Locate the cell with the specified text and output its [x, y] center coordinate. 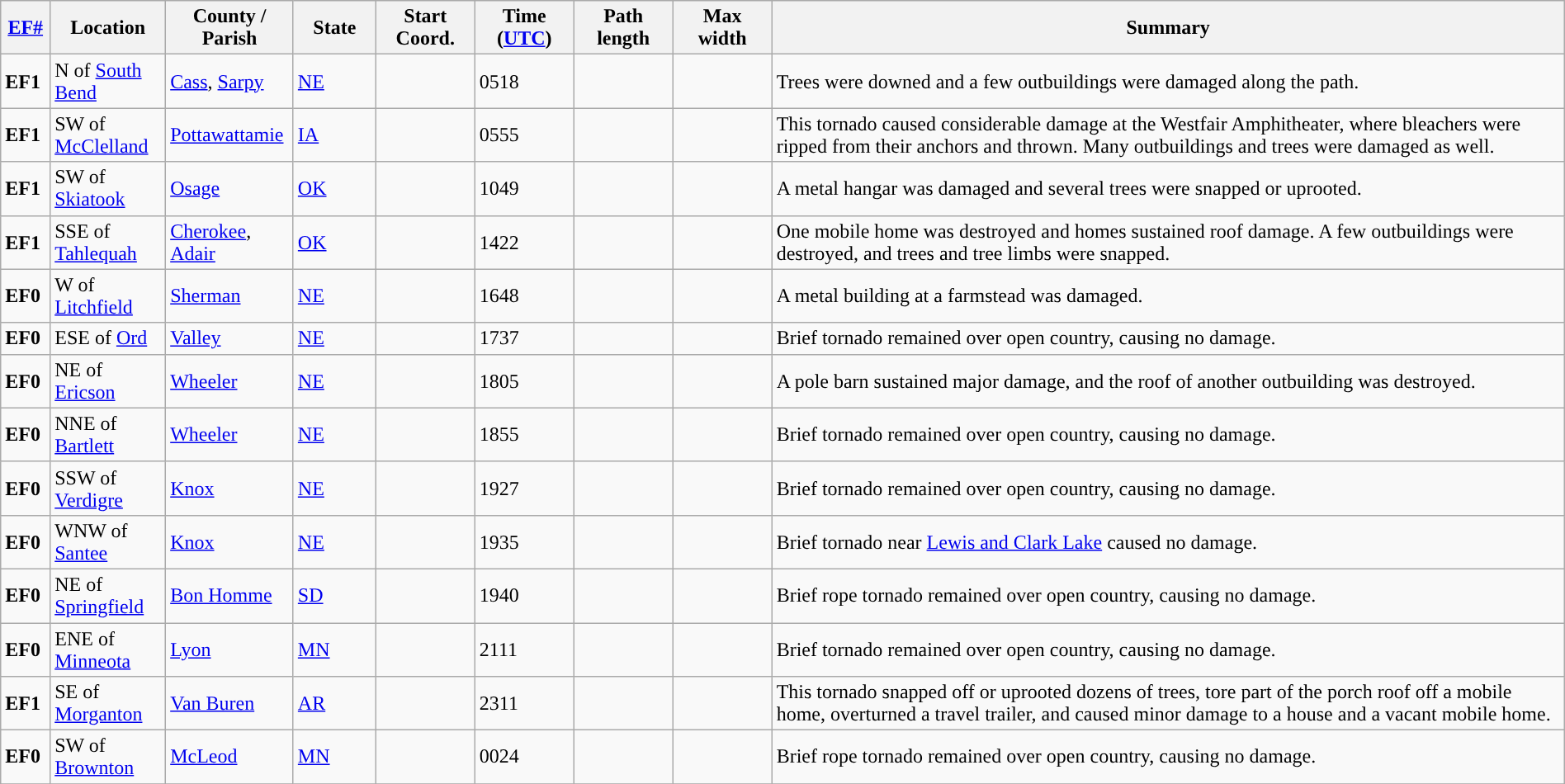
2111 [524, 649]
Lyon [229, 649]
Bon Homme [229, 596]
Osage [229, 188]
1855 [524, 434]
State [334, 28]
SSW of Verdigre [108, 489]
Sherman [229, 295]
Brief tornado near Lewis and Clark Lake caused no damage. [1168, 541]
Start Coord. [425, 28]
1805 [524, 381]
SW of McClelland [108, 135]
IA [334, 135]
0518 [524, 81]
One mobile home was destroyed and homes sustained roof damage. A few outbuildings were destroyed, and trees and tree limbs were snapped. [1168, 243]
Path length [623, 28]
NE of Ericson [108, 381]
1940 [524, 596]
Cass, Sarpy [229, 81]
EF# [26, 28]
NNE of Bartlett [108, 434]
ESE of Ord [108, 338]
A pole barn sustained major damage, and the roof of another outbuilding was destroyed. [1168, 381]
Summary [1168, 28]
ENE of Minneota [108, 649]
1927 [524, 489]
W of Litchfield [108, 295]
1648 [524, 295]
SD [334, 596]
Location [108, 28]
2311 [524, 703]
1422 [524, 243]
0555 [524, 135]
1049 [524, 188]
McLeod [229, 758]
Cherokee, Adair [229, 243]
A metal building at a farmstead was damaged. [1168, 295]
Van Buren [229, 703]
1935 [524, 541]
Max width [722, 28]
SE of Morganton [108, 703]
Trees were downed and a few outbuildings were damaged along the path. [1168, 81]
Valley [229, 338]
SSE of Tahlequah [108, 243]
NE of Springfield [108, 596]
WNW of Santee [108, 541]
Time (UTC) [524, 28]
0024 [524, 758]
1737 [524, 338]
SW of Brownton [108, 758]
AR [334, 703]
Pottawattamie [229, 135]
County / Parish [229, 28]
A metal hangar was damaged and several trees were snapped or uprooted. [1168, 188]
SW of Skiatook [108, 188]
N of South Bend [108, 81]
